Output the [x, y] coordinate of the center of the cell containing the given text.  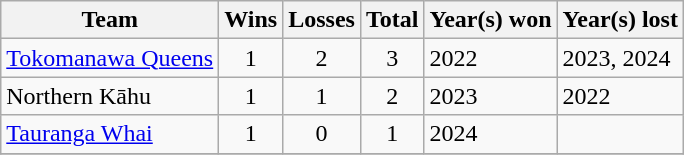
3 [392, 58]
2024 [490, 134]
2023 [490, 96]
Tauranga Whai [110, 134]
2023, 2024 [620, 58]
0 [322, 134]
Northern Kāhu [110, 96]
Losses [322, 20]
Year(s) lost [620, 20]
Tokomanawa Queens [110, 58]
Year(s) won [490, 20]
Total [392, 20]
Team [110, 20]
Wins [251, 20]
